Capture the cell that displays the provided text and extract its (X, Y) central coordinate. 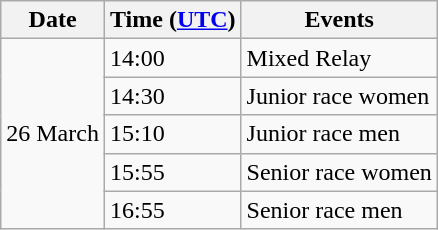
15:55 (172, 172)
Events (339, 20)
26 March (53, 134)
Time (UTC) (172, 20)
15:10 (172, 134)
16:55 (172, 210)
Mixed Relay (339, 58)
Senior race women (339, 172)
Date (53, 20)
Junior race women (339, 96)
14:30 (172, 96)
Junior race men (339, 134)
14:00 (172, 58)
Senior race men (339, 210)
